Search for the cell housing the specified text and yield its (X, Y) center coordinate. 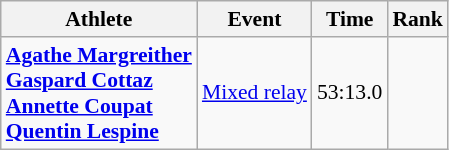
Time (350, 19)
53:13.0 (350, 93)
Event (254, 19)
Mixed relay (254, 93)
Athlete (99, 19)
Agathe MargreitherGaspard CottazAnnette CoupatQuentin Lespine (99, 93)
Rank (418, 19)
